Scan for the cell matching the given text and deliver its (x, y) coordinate at center. 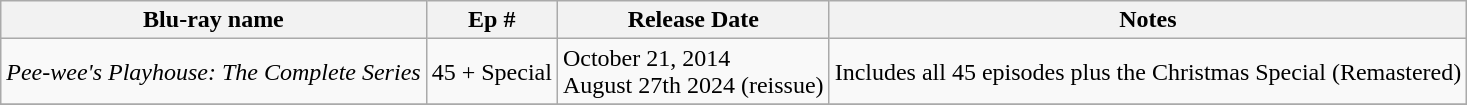
Includes all 45 episodes plus the Christmas Special (Remastered) (1148, 72)
45 + Special (492, 72)
Notes (1148, 20)
October 21, 2014August 27th 2024 (reissue) (693, 72)
Release Date (693, 20)
Blu-ray name (214, 20)
Pee-wee's Playhouse: The Complete Series (214, 72)
Ep # (492, 20)
